Locate the cell with the specified text and output its (x, y) center coordinate. 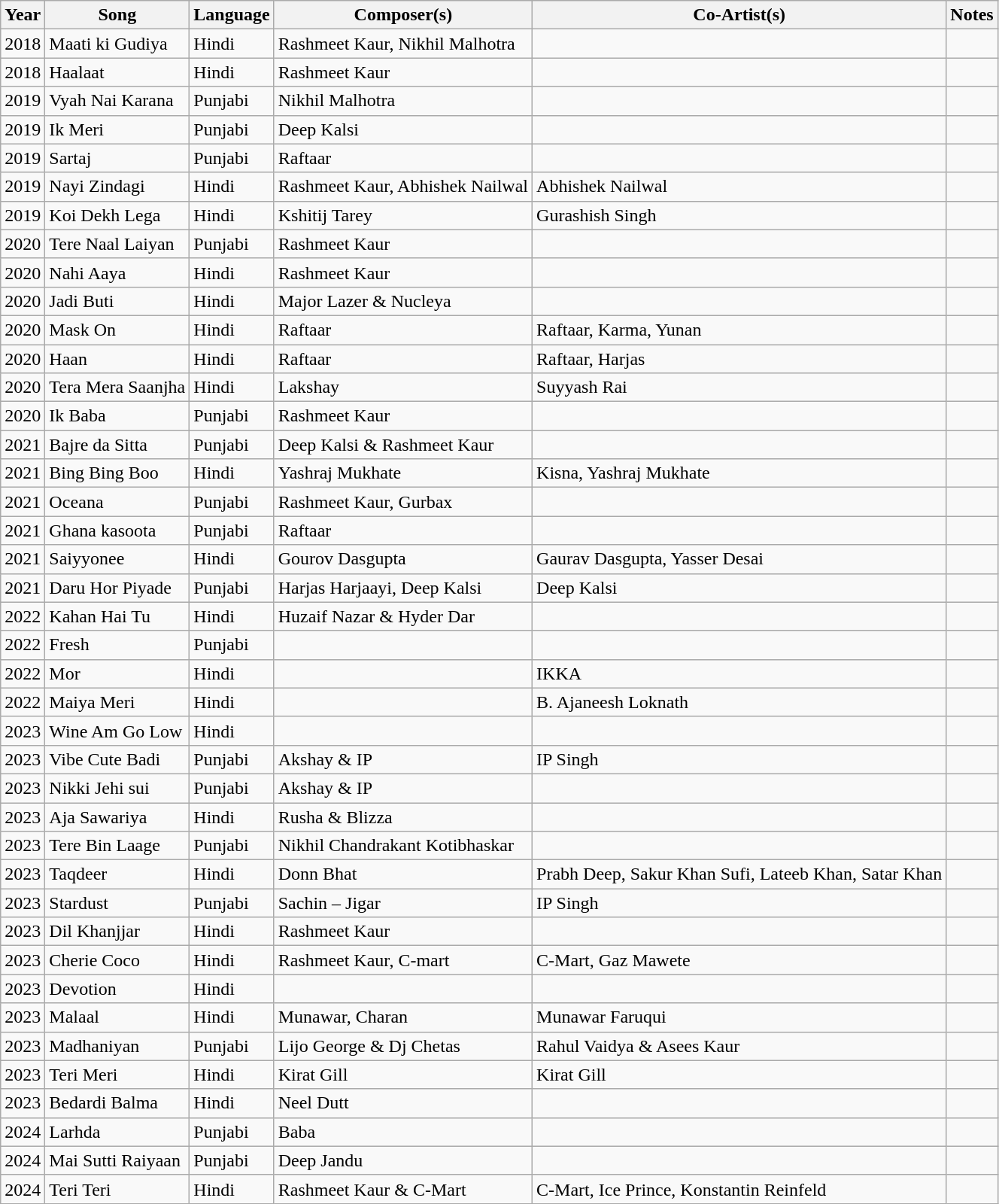
Raftaar, Karma, Yunan (739, 330)
Madhaniyan (117, 1046)
Bedardi Balma (117, 1103)
Nikhil Malhotra (403, 101)
Sachin – Jigar (403, 903)
Malaal (117, 1017)
Ghana kasoota (117, 531)
Nahi Aaya (117, 272)
IKKA (739, 673)
Rashmeet Kaur, Gurbax (403, 502)
Song (117, 15)
Vibe Cute Badi (117, 759)
Co-Artist(s) (739, 15)
Tera Mera Saanjha (117, 388)
Kahan Hai Tu (117, 616)
Neel Dutt (403, 1103)
Ik Meri (117, 129)
Gaurav Dasgupta, Yasser Desai (739, 559)
Haalaat (117, 72)
Rusha & Blizza (403, 816)
Lijo George & Dj Chetas (403, 1046)
Devotion (117, 989)
Baba (403, 1132)
Huzaif Nazar & Hyder Dar (403, 616)
Gurashish Singh (739, 215)
Saiyyonee (117, 559)
Koi Dekh Lega (117, 215)
Major Lazer & Nucleya (403, 301)
Wine Am Go Low (117, 731)
Composer(s) (403, 15)
Maiya Meri (117, 702)
Rashmeet Kaur, Abhishek Nailwal (403, 187)
Deep Kalsi & Rashmeet Kaur (403, 445)
Nayi Zindagi (117, 187)
Harjas Harjaayi, Deep Kalsi (403, 588)
Notes (972, 15)
Larhda (117, 1132)
Year (23, 15)
Taqdeer (117, 874)
Gourov Dasgupta (403, 559)
Cherie Coco (117, 960)
Kisna, Yashraj Mukhate (739, 473)
Munawar, Charan (403, 1017)
Dil Khanjjar (117, 932)
Lakshay (403, 388)
Vyah Nai Karana (117, 101)
Mai Sutti Raiyaan (117, 1160)
Munawar Faruqui (739, 1017)
Tere Bin Laage (117, 846)
B. Ajaneesh Loknath (739, 702)
Language (232, 15)
Teri Teri (117, 1189)
Fresh (117, 645)
Mor (117, 673)
Осеana (117, 502)
Maati ki Gudiya (117, 44)
Tere Naal Laiyan (117, 244)
Rahul Vaidya & Asees Kaur (739, 1046)
Ik Baba (117, 416)
Deep Jandu (403, 1160)
Jadi Buti (117, 301)
Mask On (117, 330)
C-Mart, Gaz Mawete (739, 960)
Rashmeet Kaur, C-mart (403, 960)
Aja Sawariya (117, 816)
Yashraj Mukhate (403, 473)
Raftaar, Harjas (739, 359)
Haan (117, 359)
Rashmeet Kaur & C-Mart (403, 1189)
Daru Hor Piyade (117, 588)
Prabh Deep, Sakur Khan Sufi, Lateeb Khan, Satar Khan (739, 874)
Donn Bhat (403, 874)
Kshitij Tarey (403, 215)
Sartaj (117, 158)
Bing Bing Boo (117, 473)
Nikki Jehi sui (117, 788)
Stardust (117, 903)
C-Mart, Ice Prince, Konstantin Reinfeld (739, 1189)
Rashmeet Kaur, Nikhil Malhotra (403, 44)
Nikhil Chandrakant Kotibhaskar (403, 846)
Bajre da Sitta (117, 445)
Abhishek Nailwal (739, 187)
Suyyash Rai (739, 388)
Teri Meri (117, 1075)
